For the text-containing cell, return its midpoint in [X, Y] coordinate format. 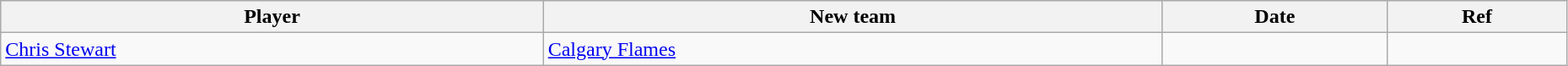
Date [1275, 17]
Calgary Flames [853, 49]
New team [853, 17]
Chris Stewart [272, 49]
Player [272, 17]
Ref [1478, 17]
